Locate the cell with the specified text and output its [x, y] center coordinate. 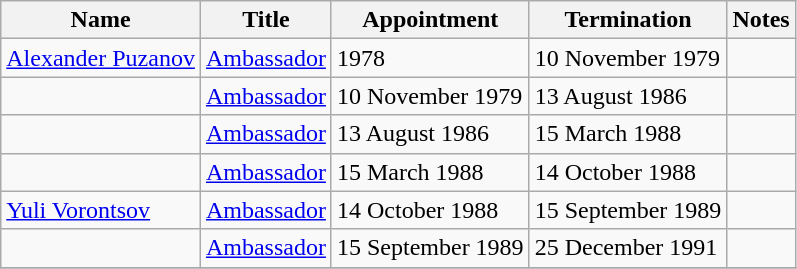
1978 [430, 58]
Name [101, 20]
Title [266, 20]
25 December 1991 [628, 248]
Notes [761, 20]
Alexander Puzanov [101, 58]
Yuli Vorontsov [101, 210]
Appointment [430, 20]
Termination [628, 20]
